For the text-containing cell, return its midpoint in [X, Y] coordinate format. 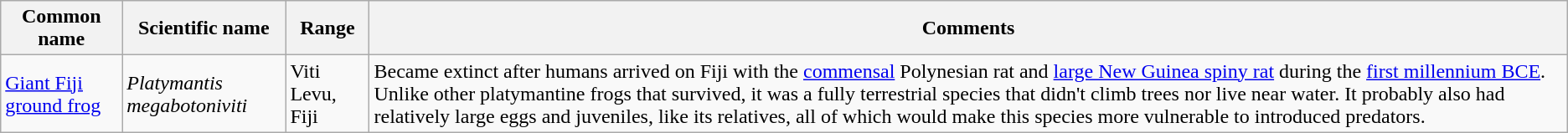
Giant Fiji ground frog [62, 94]
Viti Levu, Fiji [328, 94]
Scientific name [204, 28]
Comments [968, 28]
Platymantis megabotoniviti [204, 94]
Range [328, 28]
Common name [62, 28]
